Pinpoint the cell where the given text exists, returning its (x, y) midpoint coordinate. 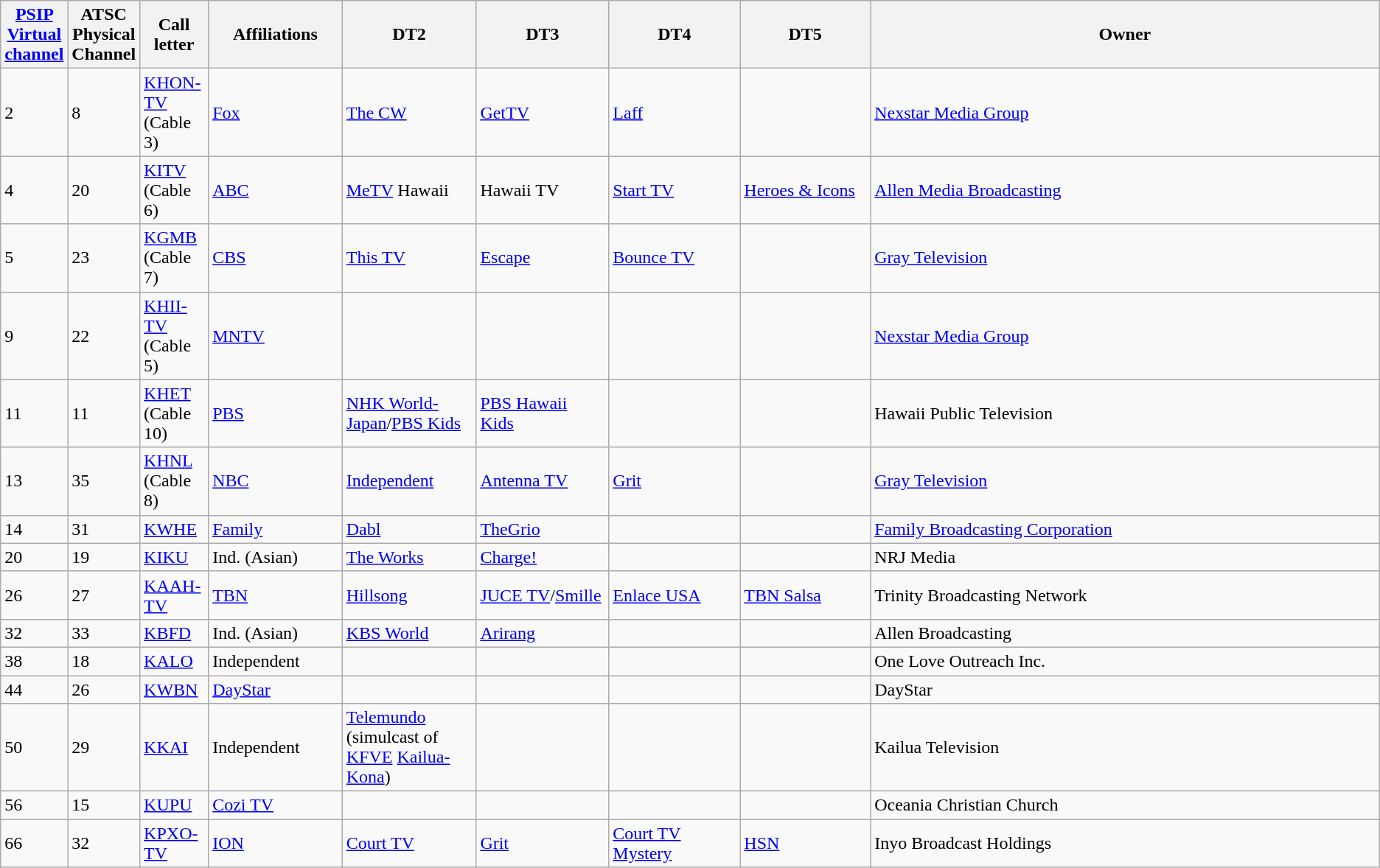
DT5 (805, 35)
14 (34, 529)
44 (34, 689)
MeTV Hawaii (409, 190)
GetTV (543, 112)
Allen Media Broadcasting (1125, 190)
This TV (409, 258)
ION (276, 843)
Allen Broadcasting (1125, 633)
KGMB (Cable 7) (174, 258)
66 (34, 843)
PBS (276, 413)
Affiliations (276, 35)
19 (104, 557)
Oceania Christian Church (1125, 805)
Arirang (543, 633)
Heroes & Icons (805, 190)
56 (34, 805)
Owner (1125, 35)
Hillsong (409, 595)
9 (34, 336)
Inyo Broadcast Holdings (1125, 843)
The CW (409, 112)
CBS (276, 258)
KBS World (409, 633)
PBS Hawaii Kids (543, 413)
2 (34, 112)
KHII-TV (Cable 5) (174, 336)
KPXO-TV (174, 843)
Charge! (543, 557)
Bounce TV (675, 258)
15 (104, 805)
NBC (276, 481)
Start TV (675, 190)
Court TV Mystery (675, 843)
Call letter (174, 35)
33 (104, 633)
29 (104, 747)
13 (34, 481)
Telemundo (simulcast of KFVE Kailua-Kona) (409, 747)
TBN Salsa (805, 595)
TBN (276, 595)
Kailua Television (1125, 747)
Cozi TV (276, 805)
50 (34, 747)
Antenna TV (543, 481)
Hawaii Public Television (1125, 413)
ABC (276, 190)
NRJ Media (1125, 557)
22 (104, 336)
Escape (543, 258)
ATSC Physical Channel (104, 35)
Trinity Broadcasting Network (1125, 595)
Family Broadcasting Corporation (1125, 529)
Enlace USA (675, 595)
The Works (409, 557)
HSN (805, 843)
TheGrio (543, 529)
KAAH-TV (174, 595)
NHK World-Japan/PBS Kids (409, 413)
8 (104, 112)
38 (34, 661)
KKAI (174, 747)
KUPU (174, 805)
31 (104, 529)
One Love Outreach Inc. (1125, 661)
18 (104, 661)
KITV (Cable 6) (174, 190)
KWBN (174, 689)
DT3 (543, 35)
DT2 (409, 35)
DT4 (675, 35)
JUCE TV/Smille (543, 595)
PSIP Virtual channel (34, 35)
KHET (Cable 10) (174, 413)
Fox (276, 112)
KHON-TV (Cable 3) (174, 112)
27 (104, 595)
KIKU (174, 557)
5 (34, 258)
23 (104, 258)
35 (104, 481)
MNTV (276, 336)
Dabl (409, 529)
KALO (174, 661)
KBFD (174, 633)
4 (34, 190)
Family (276, 529)
Hawaii TV (543, 190)
KWHE (174, 529)
Laff (675, 112)
Court TV (409, 843)
KHNL (Cable 8) (174, 481)
